For the text-containing cell, return its midpoint in [X, Y] coordinate format. 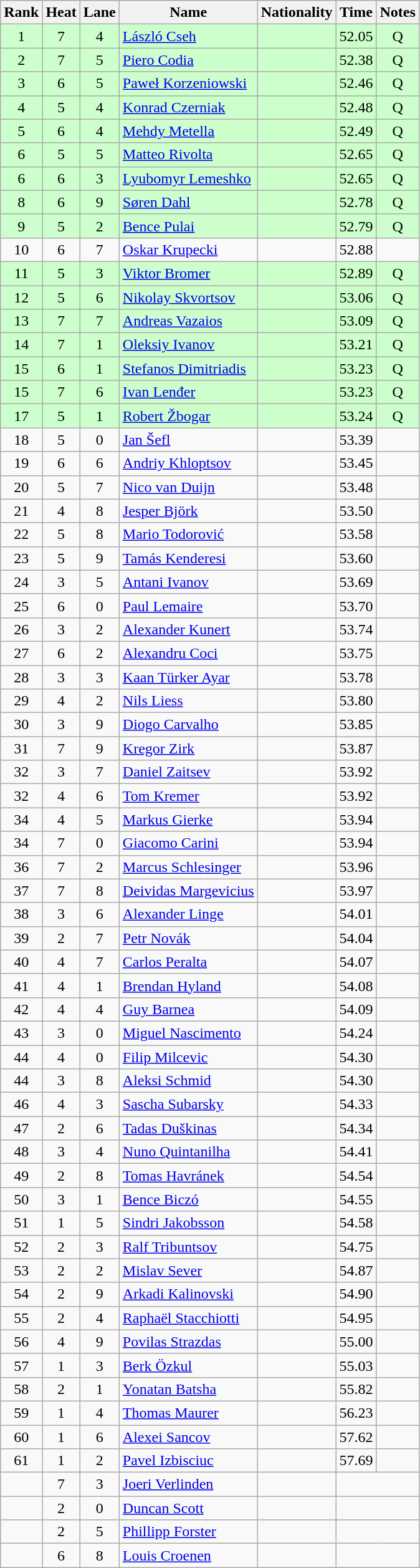
53.70 [356, 606]
Stefanos Dimitriadis [188, 369]
Tom Kremer [188, 796]
55.03 [356, 1365]
Povilas Strazdas [188, 1342]
Piero Codia [188, 60]
Tamás Kenderesi [188, 558]
53.39 [356, 440]
Viktor Bromer [188, 273]
21 [21, 511]
Name [188, 12]
13 [21, 321]
53.60 [356, 558]
53.45 [356, 463]
Alexander Linge [188, 914]
Marcus Schlesinger [188, 867]
53.74 [356, 629]
Lane [100, 12]
Alexander Kunert [188, 629]
54.04 [356, 938]
54.75 [356, 1247]
38 [21, 914]
Miguel Nascimento [188, 1033]
50 [21, 1199]
Nikolay Skvortsov [188, 298]
53.75 [356, 653]
54.90 [356, 1294]
53.85 [356, 725]
Ralf Tribuntsov [188, 1247]
Nico van Duijn [188, 487]
47 [21, 1128]
52.79 [356, 226]
54.33 [356, 1105]
54.01 [356, 914]
54 [21, 1294]
53.06 [356, 298]
54.24 [356, 1033]
54.34 [356, 1128]
55.82 [356, 1389]
12 [21, 298]
Arkadi Kalinovski [188, 1294]
52.38 [356, 60]
Pavel Izbisciuc [188, 1461]
61 [21, 1461]
29 [21, 701]
41 [21, 985]
53.09 [356, 321]
Brendan Hyland [188, 985]
36 [21, 867]
52.78 [356, 202]
46 [21, 1105]
Nils Liess [188, 701]
20 [21, 487]
Filip Milcevic [188, 1057]
Deividas Margevicius [188, 891]
54.95 [356, 1318]
60 [21, 1436]
19 [21, 463]
Alexandru Coci [188, 653]
57.62 [356, 1436]
26 [21, 629]
56 [21, 1342]
Time [356, 12]
Markus Gierke [188, 820]
Thomas Maurer [188, 1413]
53.50 [356, 511]
25 [21, 606]
Konrad Czerniak [188, 107]
Sindri Jakobsson [188, 1223]
Nationality [297, 12]
52.88 [356, 249]
Louis Croenen [188, 1556]
51 [21, 1223]
56.23 [356, 1413]
52.48 [356, 107]
Paweł Korzeniowski [188, 84]
30 [21, 725]
59 [21, 1413]
54.54 [356, 1176]
Ivan Lenđer [188, 392]
Guy Barnea [188, 1009]
52.89 [356, 273]
Phillipp Forster [188, 1532]
22 [21, 535]
54.09 [356, 1009]
Joeri Verlinden [188, 1484]
Notes [398, 12]
Petr Novák [188, 938]
Matteo Rivolta [188, 155]
58 [21, 1389]
Nuno Quintanilha [188, 1152]
57 [21, 1365]
Mehdy Metella [188, 131]
Heat [61, 12]
53.21 [356, 345]
Antani Ivanov [188, 582]
48 [21, 1152]
Diogo Carvalho [188, 725]
11 [21, 273]
Oskar Krupecki [188, 249]
Oleksiy Ivanov [188, 345]
Daniel Zaitsev [188, 772]
43 [21, 1033]
Mislav Sever [188, 1270]
Sascha Subarsky [188, 1105]
Andreas Vazaios [188, 321]
Andriy Khloptsov [188, 463]
Bence Biczó [188, 1199]
23 [21, 558]
Kaan Türker Ayar [188, 677]
Mario Todorović [188, 535]
40 [21, 962]
17 [21, 416]
53.87 [356, 748]
Søren Dahl [188, 202]
Yonatan Batsha [188, 1389]
54.07 [356, 962]
54.87 [356, 1270]
Jesper Björk [188, 511]
42 [21, 1009]
53.48 [356, 487]
Lyubomyr Lemeshko [188, 178]
10 [21, 249]
Raphaël Stacchiotti [188, 1318]
Kregor Zirk [188, 748]
Aleksi Schmid [188, 1081]
53.58 [356, 535]
52.49 [356, 131]
49 [21, 1176]
Duncan Scott [188, 1508]
Carlos Peralta [188, 962]
53.80 [356, 701]
Robert Žbogar [188, 416]
54.41 [356, 1152]
28 [21, 677]
Paul Lemaire [188, 606]
53.69 [356, 582]
18 [21, 440]
52.05 [356, 36]
53.24 [356, 416]
52.46 [356, 84]
57.69 [356, 1461]
39 [21, 938]
31 [21, 748]
Alexei Sancov [188, 1436]
Berk Özkul [188, 1365]
53.78 [356, 677]
Bence Pulai [188, 226]
55.00 [356, 1342]
54.55 [356, 1199]
37 [21, 891]
Giacomo Carini [188, 843]
Tomas Havránek [188, 1176]
László Cseh [188, 36]
54.58 [356, 1223]
52 [21, 1247]
55 [21, 1318]
24 [21, 582]
53.97 [356, 891]
53.96 [356, 867]
Tadas Duškinas [188, 1128]
14 [21, 345]
54.08 [356, 985]
53 [21, 1270]
27 [21, 653]
Jan Šefl [188, 440]
Rank [21, 12]
